Identify which cell holds the provided text, then report its (x, y) central coordinate. 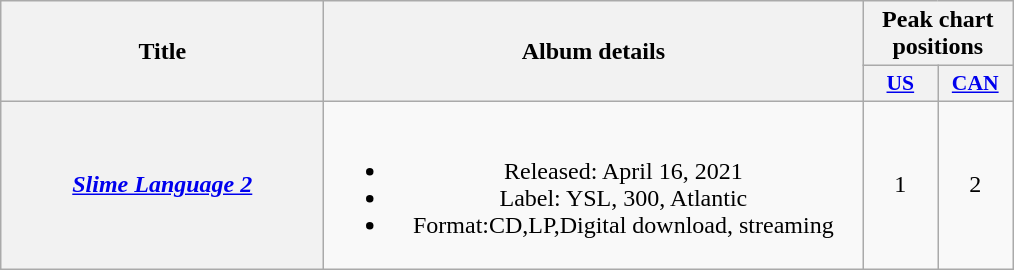
Slime Language 2 (162, 184)
Peak chart positions (938, 34)
2 (976, 184)
Album details (594, 52)
Title (162, 52)
Released: April 16, 2021Label: YSL, 300, AtlanticFormat:CD,LP,Digital download, streaming (594, 184)
US (900, 84)
1 (900, 184)
CAN (976, 84)
